Find where the given text appears and provide that cell's center as (X, Y) coordinate. 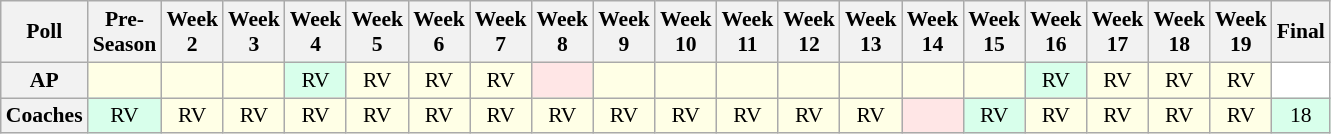
AP (44, 80)
Week12 (809, 32)
Week9 (624, 32)
Week18 (1179, 32)
Week4 (316, 32)
Week14 (933, 32)
Week6 (439, 32)
Week15 (994, 32)
Week5 (377, 32)
18 (1301, 116)
Week7 (501, 32)
Week13 (871, 32)
Coaches (44, 116)
Final (1301, 32)
Week11 (748, 32)
Pre-Season (125, 32)
Week17 (1118, 32)
Week2 (192, 32)
Week3 (254, 32)
Week19 (1241, 32)
Week8 (562, 32)
Week10 (686, 32)
Poll (44, 32)
Week16 (1056, 32)
